Pinpoint the cell where the given text exists, returning its (X, Y) midpoint coordinate. 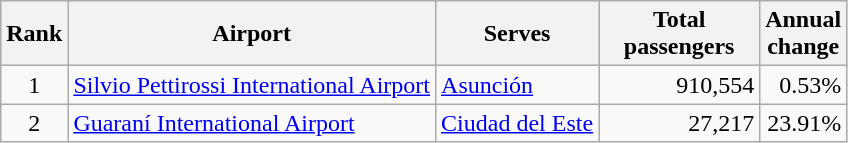
0.53% (804, 85)
910,554 (680, 85)
Airport (252, 34)
Asunción (518, 85)
Ciudad del Este (518, 123)
2 (34, 123)
23.91% (804, 123)
27,217 (680, 123)
Annualchange (804, 34)
1 (34, 85)
Silvio Pettirossi International Airport (252, 85)
Totalpassengers (680, 34)
Rank (34, 34)
Serves (518, 34)
Guaraní International Airport (252, 123)
